Return [x, y] of the center of cell containing provided text 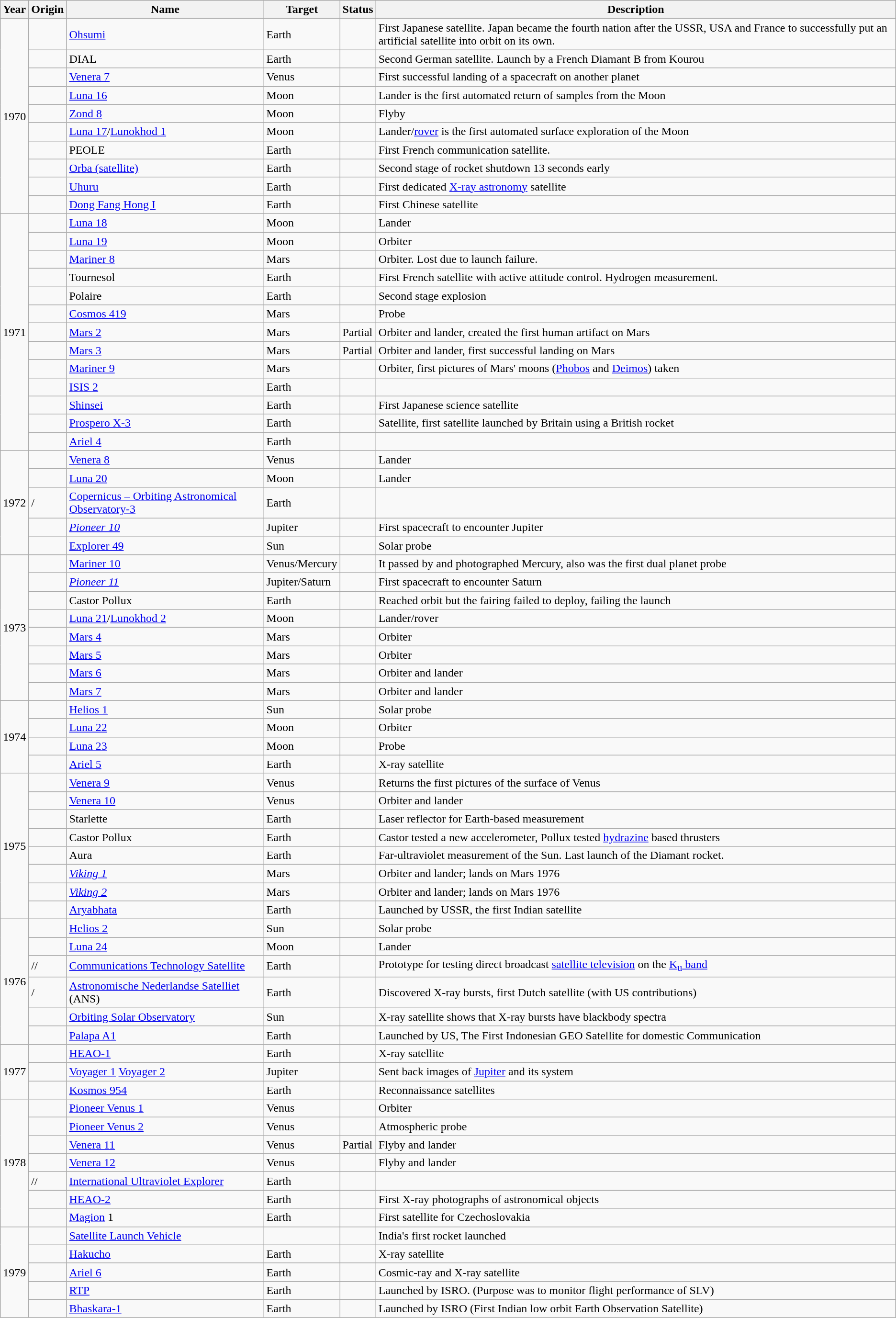
Hakucho [165, 1254]
Luna 24 [165, 946]
International Ultraviolet Explorer [165, 1181]
Description [636, 10]
Venera 10 [165, 800]
Orbiting Solar Observatory [165, 1017]
1971 [14, 332]
Luna 21/Lunokhod 2 [165, 619]
Copernicus – Orbiting Astronomical Observatory-3 [165, 503]
Mars 4 [165, 637]
Launched by USSR, the first Indian satellite [636, 910]
Cosmos 419 [165, 314]
Castor tested a new accelerometer, Pollux tested hydrazine based thrusters [636, 837]
Reconnaissance satellites [636, 1090]
Luna 23 [165, 746]
Luna 19 [165, 241]
First spacecraft to encounter Saturn [636, 582]
1972 [14, 503]
HEAO-1 [165, 1053]
Orbiter and lander, first successful landing on Mars [636, 350]
1978 [14, 1163]
Mariner 10 [165, 564]
1979 [14, 1272]
Mariner 8 [165, 259]
Mars 3 [165, 350]
Tournesol [165, 278]
Second stage explosion [636, 296]
Sent back images of Jupiter and its system [636, 1072]
Mars 5 [165, 655]
Target [302, 10]
Luna 16 [165, 95]
Kosmos 954 [165, 1090]
Venera 7 [165, 77]
Polaire [165, 296]
Status [358, 10]
Bhaskara-1 [165, 1308]
Atmospheric probe [636, 1126]
Second German satellite. Launch by a French Diamant B from Kourou [636, 59]
Communications Technology Satellite [165, 966]
Luna 20 [165, 478]
Orba (satellite) [165, 168]
Astronomische Nederlandse Satelliet (ANS) [165, 992]
Viking 1 [165, 874]
HEAO-2 [165, 1199]
Lander/rover [636, 619]
Venus/Mercury [302, 564]
1975 [14, 846]
Ariel 4 [165, 441]
Starlette [165, 819]
1977 [14, 1071]
First Japanese science satellite [636, 405]
First French satellite with active attitude control. Hydrogen measurement. [636, 278]
Ariel 6 [165, 1272]
Luna 17/Lunokhod 1 [165, 132]
Venera 9 [165, 782]
X-ray satellite shows that X-ray bursts have blackbody spectra [636, 1017]
Prototype for testing direct broadcast satellite television on the Ku band [636, 966]
Launched by ISRO (First Indian low orbit Earth Observation Satellite) [636, 1308]
Pioneer 10 [165, 527]
First X-ray photographs of astronomical objects [636, 1199]
Luna 22 [165, 728]
Far-ultraviolet measurement of the Sun. Last launch of the Diamant rocket. [636, 856]
Zond 8 [165, 113]
Year [14, 10]
Laser reflector for Earth-based measurement [636, 819]
Launched by ISRO. (Purpose was to monitor flight performance of SLV) [636, 1290]
Helios 2 [165, 928]
Pioneer 11 [165, 582]
Voyager 1 Voyager 2 [165, 1072]
Pioneer Venus 2 [165, 1126]
Dong Fang Hong I [165, 204]
First dedicated X-ray astronomy satellite [636, 186]
Lander/rover is the first automated surface exploration of the Moon [636, 132]
First spacecraft to encounter Jupiter [636, 527]
Mars 6 [165, 673]
Orbiter. Lost due to launch failure. [636, 259]
Prospero X-3 [165, 423]
It passed by and photographed Mercury, also was the first dual planet probe [636, 564]
First French communication satellite. [636, 150]
Reached orbit but the fairing failed to deploy, failing the launch [636, 600]
First Chinese satellite [636, 204]
Pioneer Venus 1 [165, 1108]
Discovered X-ray bursts, first Dutch satellite (with US contributions) [636, 992]
Lander is the first automated return of samples from the Moon [636, 95]
1970 [14, 116]
Venera 11 [165, 1145]
1973 [14, 628]
First successful landing of a spacecraft on another planet [636, 77]
Palapa A1 [165, 1035]
ISIS 2 [165, 387]
Uhuru [165, 186]
Mariner 9 [165, 369]
First satellite for Czechoslovakia [636, 1217]
Magion 1 [165, 1217]
Venera 8 [165, 460]
Name [165, 10]
PEOLE [165, 150]
Returns the first pictures of the surface of Venus [636, 782]
Helios 1 [165, 710]
1974 [14, 737]
1976 [14, 982]
Shinsei [165, 405]
Second stage of rocket shutdown 13 seconds early [636, 168]
Orbiter, first pictures of Mars' moons (Phobos and Deimos) taken [636, 369]
Satellite, first satellite launched by Britain using a British rocket [636, 423]
Luna 18 [165, 223]
Flyby [636, 113]
Viking 2 [165, 892]
Mars 7 [165, 691]
Ariel 5 [165, 764]
Mars 2 [165, 332]
Aura [165, 856]
Launched by US, The First Indonesian GEO Satellite for domestic Communication [636, 1035]
India's first rocket launched [636, 1236]
Aryabhata [165, 910]
Origin [48, 10]
Satellite Launch Vehicle [165, 1236]
Cosmic-ray and X-ray satellite [636, 1272]
Venera 12 [165, 1163]
Orbiter and lander, created the first human artifact on Mars [636, 332]
Jupiter/Saturn [302, 582]
RTP [165, 1290]
Explorer 49 [165, 545]
Ohsumi [165, 34]
DIAL [165, 59]
